Output the (X, Y) coordinate of the center of the cell containing the given text.  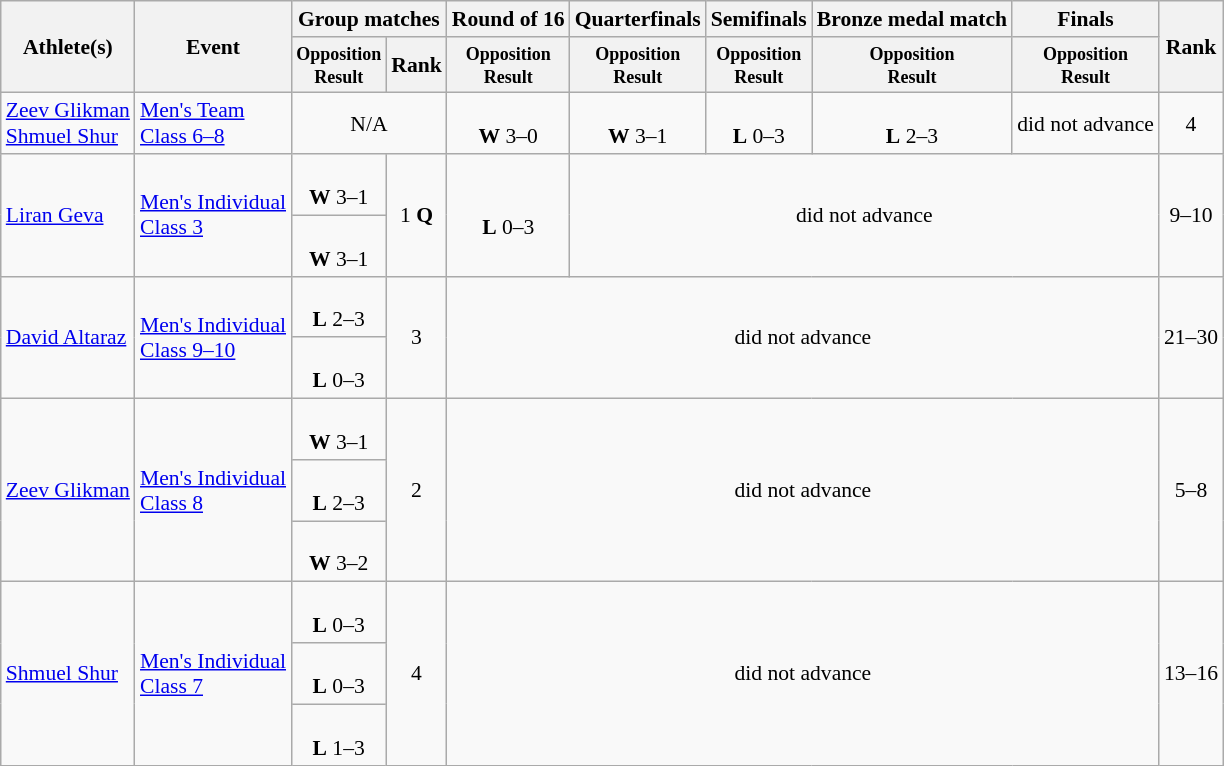
1 Q (416, 215)
W 3–0 (508, 124)
13–16 (1191, 674)
Zeev Glikman (68, 490)
Shmuel Shur (68, 674)
Quarterfinals (638, 19)
Men's Individual Class 8 (213, 490)
Semifinals (759, 19)
Men's Individual Class 9–10 (213, 337)
Finals (1086, 19)
Athlete(s) (68, 47)
Group matches (369, 19)
L 1–3 (338, 734)
5–8 (1191, 490)
3 (416, 337)
9–10 (1191, 215)
Bronze medal match (912, 19)
Liran Geva (68, 215)
Event (213, 47)
21–30 (1191, 337)
W 3–2 (338, 552)
Round of 16 (508, 19)
David Altaraz (68, 337)
N/A (369, 124)
Men's Team Class 6–8 (213, 124)
Men's Individual Class 3 (213, 215)
Men's Individual Class 7 (213, 674)
Zeev GlikmanShmuel Shur (68, 124)
2 (416, 490)
